Extract the (x, y) coordinate from the center of the cell holding the provided text.  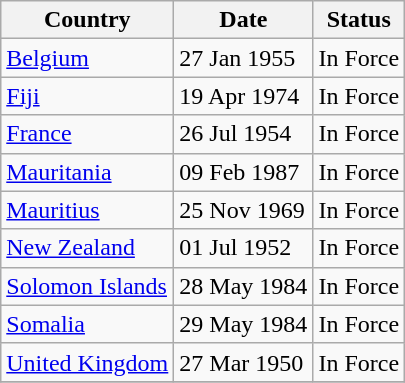
27 Mar 1950 (244, 362)
United Kingdom (88, 362)
27 Jan 1955 (244, 58)
Somalia (88, 324)
Fiji (88, 96)
26 Jul 1954 (244, 134)
09 Feb 1987 (244, 172)
Mauritania (88, 172)
29 May 1984 (244, 324)
25 Nov 1969 (244, 210)
01 Jul 1952 (244, 248)
Date (244, 20)
France (88, 134)
Status (359, 20)
Belgium (88, 58)
Mauritius (88, 210)
19 Apr 1974 (244, 96)
28 May 1984 (244, 286)
New Zealand (88, 248)
Solomon Islands (88, 286)
Country (88, 20)
